Locate the cell with the specified text and output its (x, y) center coordinate. 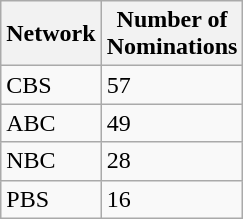
PBS (51, 199)
28 (172, 161)
57 (172, 85)
49 (172, 123)
ABC (51, 123)
NBC (51, 161)
Number ofNominations (172, 34)
CBS (51, 85)
16 (172, 199)
Network (51, 34)
